From the cell containing the given text, extract its center point as (x, y) coordinate. 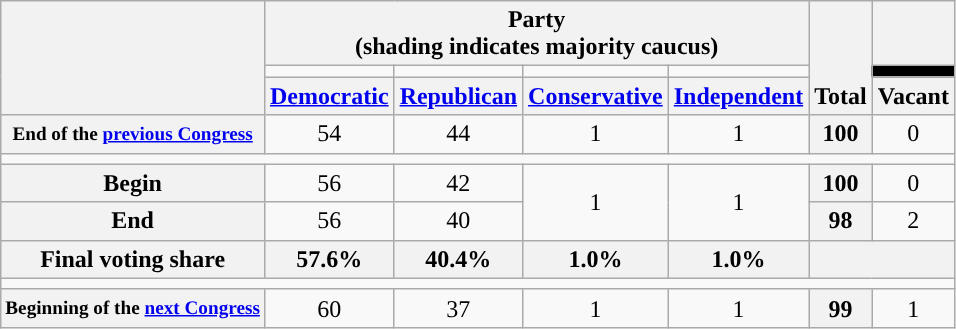
54 (329, 134)
End of the previous Congress (133, 134)
Beginning of the next Congress (133, 308)
Democratic (329, 96)
60 (329, 308)
Begin (133, 183)
Party (shading indicates majority caucus) (536, 34)
40.4% (458, 259)
37 (458, 308)
40 (458, 221)
Total (841, 58)
Vacant (913, 96)
Independent (738, 96)
End (133, 221)
99 (841, 308)
44 (458, 134)
42 (458, 183)
Republican (458, 96)
Conservative (596, 96)
57.6% (329, 259)
2 (913, 221)
98 (841, 221)
Final voting share (133, 259)
